Pinpoint the cell where the given text exists, returning its (X, Y) midpoint coordinate. 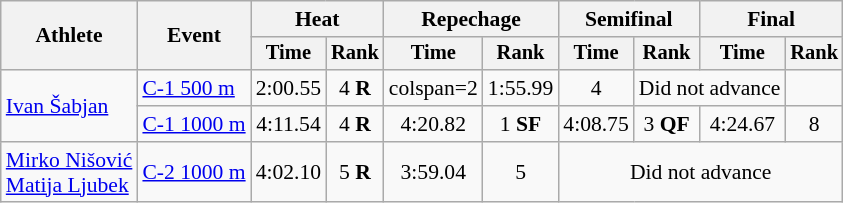
4:20.82 (434, 124)
4:08.75 (596, 124)
Repechage (472, 19)
Ivan Šabjan (70, 106)
2:00.55 (288, 88)
3 QF (667, 124)
1:55.99 (520, 88)
C-1 500 m (194, 88)
5 R (355, 172)
5 (520, 172)
colspan=2 (434, 88)
Mirko NišovićMatija Ljubek (70, 172)
4:24.67 (742, 124)
4:02.10 (288, 172)
C-1 1000 m (194, 124)
Event (194, 36)
Semifinal (628, 19)
8 (814, 124)
3:59.04 (434, 172)
4 (596, 88)
4:11.54 (288, 124)
Final (771, 19)
Heat (318, 19)
Athlete (70, 36)
1 SF (520, 124)
C-2 1000 m (194, 172)
